Provide the [x, y] coordinate of the cell's center where the given text is located.  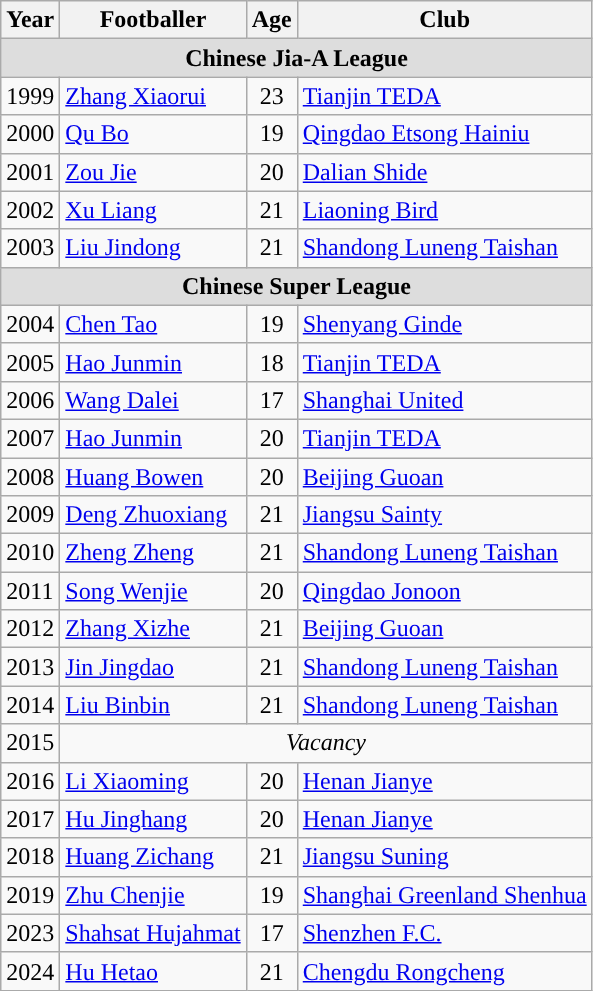
Jiangsu Sainty [444, 515]
Dalian Shide [444, 172]
Chen Tao [153, 324]
2002 [30, 210]
Footballer [153, 20]
Qu Bo [153, 134]
Shenzhen F.C. [444, 933]
2008 [30, 477]
2010 [30, 553]
2014 [30, 705]
Chinese Super League [296, 286]
Xu Liang [153, 210]
2012 [30, 629]
23 [272, 96]
2009 [30, 515]
Shanghai Greenland Shenhua [444, 895]
2003 [30, 248]
2011 [30, 591]
Zheng Zheng [153, 553]
2015 [30, 743]
2018 [30, 857]
18 [272, 362]
Huang Bowen [153, 477]
Shenyang Ginde [444, 324]
Zou Jie [153, 172]
2017 [30, 819]
2019 [30, 895]
Age [272, 20]
Jiangsu Suning [444, 857]
2000 [30, 134]
2005 [30, 362]
Chinese Jia-A League [296, 58]
Club [444, 20]
Liu Jindong [153, 248]
2023 [30, 933]
2007 [30, 438]
Jin Jingdao [153, 667]
Song Wenjie [153, 591]
Qingdao Etsong Hainiu [444, 134]
Liaoning Bird [444, 210]
Qingdao Jonoon [444, 591]
2006 [30, 400]
Zhu Chenjie [153, 895]
2024 [30, 971]
Year [30, 20]
2016 [30, 781]
Shahsat Hujahmat [153, 933]
Deng Zhuoxiang [153, 515]
2004 [30, 324]
Zhang Xiaorui [153, 96]
2013 [30, 667]
Zhang Xizhe [153, 629]
Huang Zichang [153, 857]
Hu Jinghang [153, 819]
Wang Dalei [153, 400]
Chengdu Rongcheng [444, 971]
Liu Binbin [153, 705]
2001 [30, 172]
Shanghai United [444, 400]
Li Xiaoming [153, 781]
Hu Hetao [153, 971]
Vacancy [326, 743]
1999 [30, 96]
